Provide the [X, Y] coordinate of the cell's center where the given text is located.  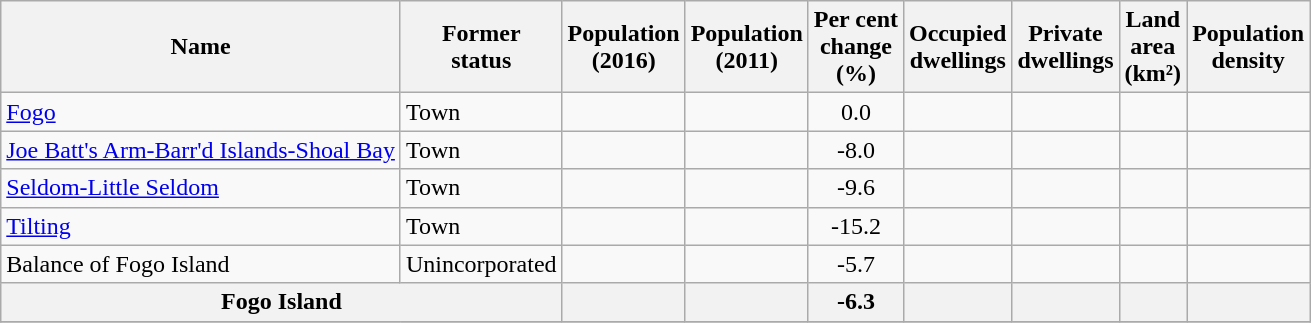
Fogo Island [282, 302]
Joe Batt's Arm-Barr'd Islands-Shoal Bay [201, 150]
Name [201, 47]
Population(2011) [746, 47]
-8.0 [856, 150]
Landarea(km²) [1153, 47]
Population(2016) [624, 47]
0.0 [856, 112]
Tilting [201, 226]
Fogo [201, 112]
-6.3 [856, 302]
Per centchange(%) [856, 47]
Balance of Fogo Island [201, 264]
Formerstatus [481, 47]
-9.6 [856, 188]
Privatedwellings [1066, 47]
-15.2 [856, 226]
-5.7 [856, 264]
Seldom-Little Seldom [201, 188]
Unincorporated [481, 264]
Occupieddwellings [958, 47]
Populationdensity [1248, 47]
